Return the (x, y) coordinate for the center point of the cell that contains the specified text.  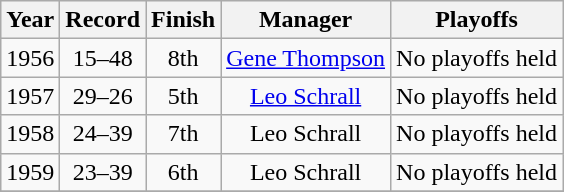
1956 (30, 58)
29–26 (103, 96)
23–39 (103, 172)
1957 (30, 96)
6th (184, 172)
8th (184, 58)
1959 (30, 172)
7th (184, 134)
15–48 (103, 58)
Record (103, 20)
Manager (306, 20)
24–39 (103, 134)
Finish (184, 20)
1958 (30, 134)
Gene Thompson (306, 58)
Year (30, 20)
5th (184, 96)
Playoffs (477, 20)
